Return the [x, y] coordinate for the center point of the cell that contains the specified text.  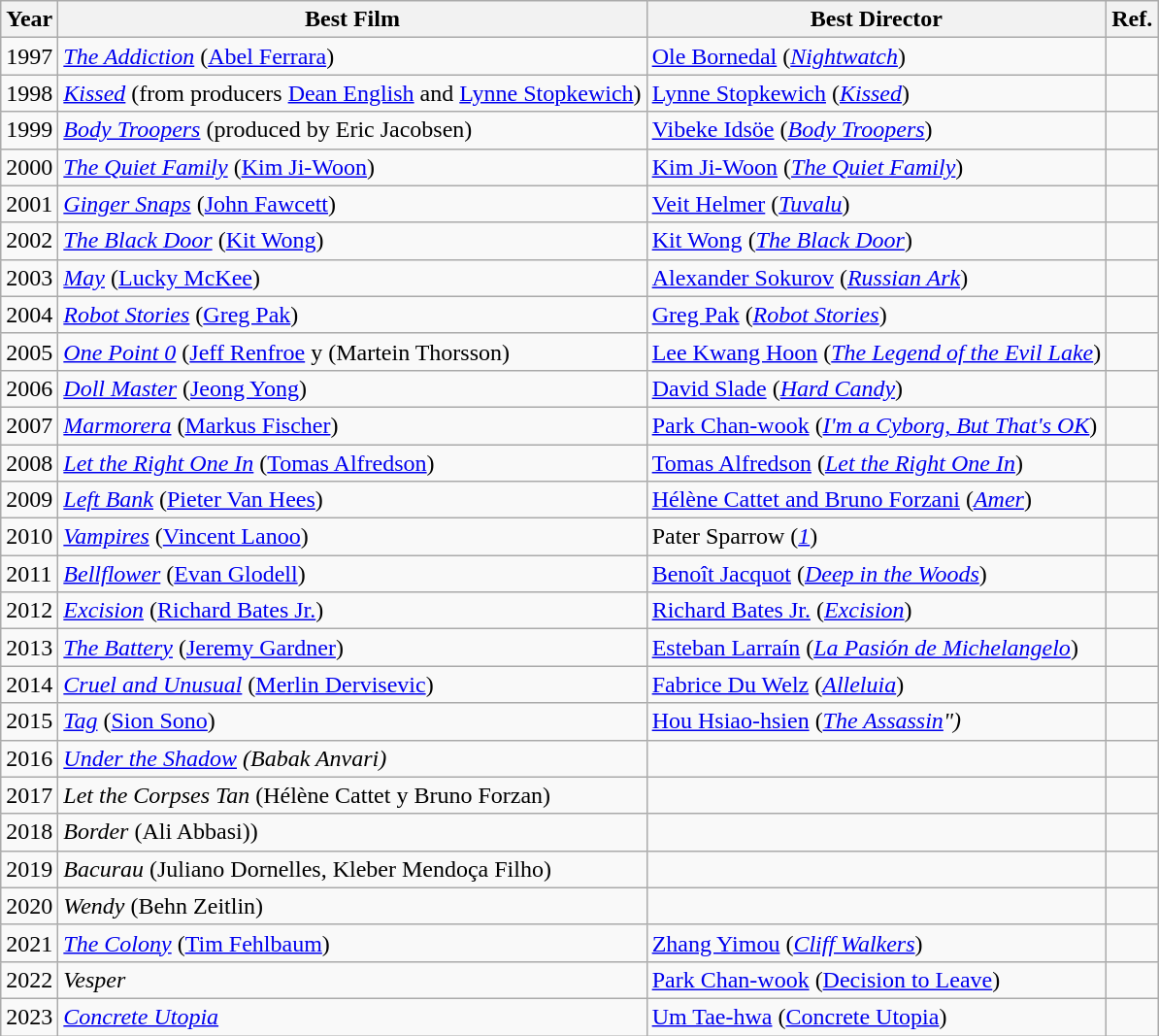
Bellflower (Evan Glodell) [352, 574]
2012 [29, 611]
Pater Sparrow (1) [877, 537]
2008 [29, 463]
2000 [29, 167]
Let the Corpses Tan (Hélène Cattet y Bruno Forzan) [352, 795]
Hou Hsiao-hsien (The Assassin") [877, 721]
Vesper [352, 980]
2005 [29, 351]
Vibeke Idsöe (Body Troopers) [877, 130]
Zhang Yimou (Cliff Walkers) [877, 943]
Park Chan-wook (I'm a Cyborg, But That's OK) [877, 425]
Hélène Cattet and Bruno Forzani (Amer) [877, 500]
Concrete Utopia [352, 1017]
Esteban Larraín (La Pasión de Michelangelo) [877, 648]
Cruel and Unusual (Merlin Dervisevic) [352, 685]
Greg Pak (Robot Stories) [877, 315]
The Addiction (Abel Ferrara) [352, 56]
Best Director [877, 19]
Best Film [352, 19]
1998 [29, 93]
One Point 0 (Jeff Renfroe y (Martein Thorsson) [352, 351]
2001 [29, 204]
Richard Bates Jr. (Excision) [877, 611]
Bacurau (Juliano Dornelles, Kleber Mendoça Filho) [352, 869]
Ginger Snaps (John Fawcett) [352, 204]
Lynne Stopkewich (Kissed) [877, 93]
The Battery (Jeremy Gardner) [352, 648]
Year [29, 19]
Kit Wong (The Black Door) [877, 241]
2017 [29, 795]
May (Lucky McKee) [352, 278]
Robot Stories (Greg Pak) [352, 315]
Kim Ji-Woon (The Quiet Family) [877, 167]
Tag (Sion Sono) [352, 721]
2020 [29, 906]
Under the Shadow (Babak Anvari) [352, 758]
Border (Ali Abbasi)) [352, 832]
David Slade (Hard Candy) [877, 388]
Park Chan-wook (Decision to Leave) [877, 980]
Lee Kwang Hoon (The Legend of the Evil Lake) [877, 351]
Body Troopers (produced by Eric Jacobsen) [352, 130]
Marmorera (Markus Fischer) [352, 425]
The Colony (Tim Fehlbaum) [352, 943]
Let the Right One In (Tomas Alfredson) [352, 463]
2011 [29, 574]
Doll Master (Jeong Yong) [352, 388]
Left Bank (Pieter Van Hees) [352, 500]
The Quiet Family (Kim Ji-Woon) [352, 167]
Benoît Jacquot (Deep in the Woods) [877, 574]
Fabrice Du Welz (Alleluia) [877, 685]
2014 [29, 685]
2022 [29, 980]
2019 [29, 869]
2010 [29, 537]
2004 [29, 315]
2016 [29, 758]
2015 [29, 721]
2007 [29, 425]
Ref. [1132, 19]
2013 [29, 648]
2023 [29, 1017]
2018 [29, 832]
Vampires (Vincent Lanoo) [352, 537]
The Black Door (Kit Wong) [352, 241]
2006 [29, 388]
2021 [29, 943]
2002 [29, 241]
1999 [29, 130]
Tomas Alfredson (Let the Right One In) [877, 463]
Um Tae-hwa (Concrete Utopia) [877, 1017]
1997 [29, 56]
Wendy (Behn Zeitlin) [352, 906]
Ole Bornedal (Nightwatch) [877, 56]
Excision (Richard Bates Jr.) [352, 611]
2009 [29, 500]
Kissed (from producers Dean English and Lynne Stopkewich) [352, 93]
2003 [29, 278]
Veit Helmer (Tuvalu) [877, 204]
Alexander Sokurov (Russian Ark) [877, 278]
